Output the [x, y] coordinate of the center of the cell containing the given text.  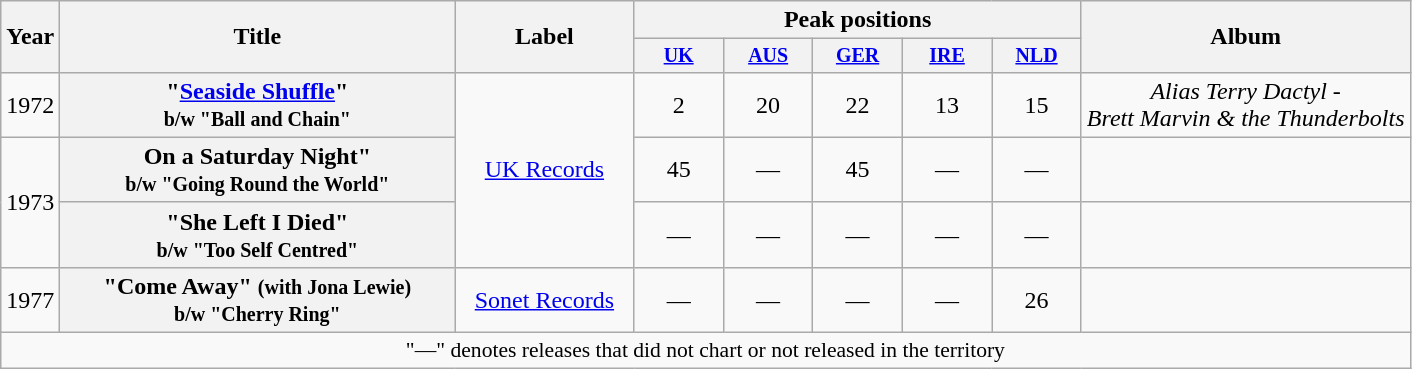
UK [678, 56]
1973 [30, 202]
22 [858, 104]
1977 [30, 300]
"—" denotes releases that did not chart or not released in the territory [706, 351]
Label [544, 37]
20 [768, 104]
On a Saturday Night" b/w "Going Round the World" [258, 170]
13 [946, 104]
Alias Terry Dactyl - Brett Marvin & the Thunderbolts [1246, 104]
Album [1246, 37]
Sonet Records [544, 300]
15 [1036, 104]
Peak positions [858, 20]
NLD [1036, 56]
IRE [946, 56]
"She Left I Died" b/w "Too Self Centred" [258, 234]
"Seaside Shuffle"b/w "Ball and Chain" [258, 104]
Title [258, 37]
26 [1036, 300]
"Come Away" (with Jona Lewie)b/w "Cherry Ring" [258, 300]
1972 [30, 104]
UK Records [544, 170]
2 [678, 104]
Year [30, 37]
GER [858, 56]
AUS [768, 56]
